Output the [X, Y] coordinate of the center of the cell containing the given text.  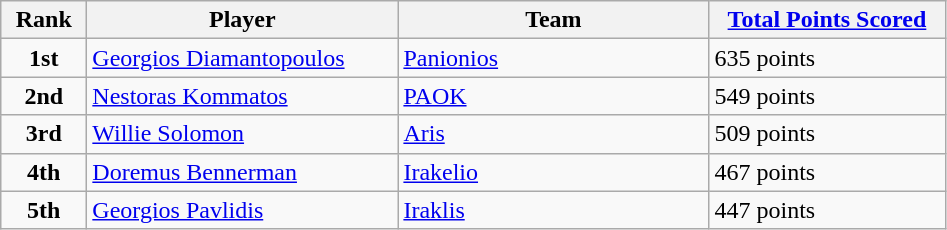
Georgios Diamantopoulos [242, 58]
PAOK [554, 96]
Player [242, 20]
2nd [44, 96]
Doremus Bennerman [242, 172]
Irakelio [554, 172]
1st [44, 58]
4th [44, 172]
5th [44, 210]
Rank [44, 20]
3rd [44, 134]
Nestoras Kommatos [242, 96]
635 points [827, 58]
Georgios Pavlidis [242, 210]
Total Points Scored [827, 20]
Iraklis [554, 210]
Willie Solomon [242, 134]
Team [554, 20]
Aris [554, 134]
467 points [827, 172]
509 points [827, 134]
549 points [827, 96]
Panionios [554, 58]
447 points [827, 210]
